For the text-containing cell, return its midpoint in [x, y] coordinate format. 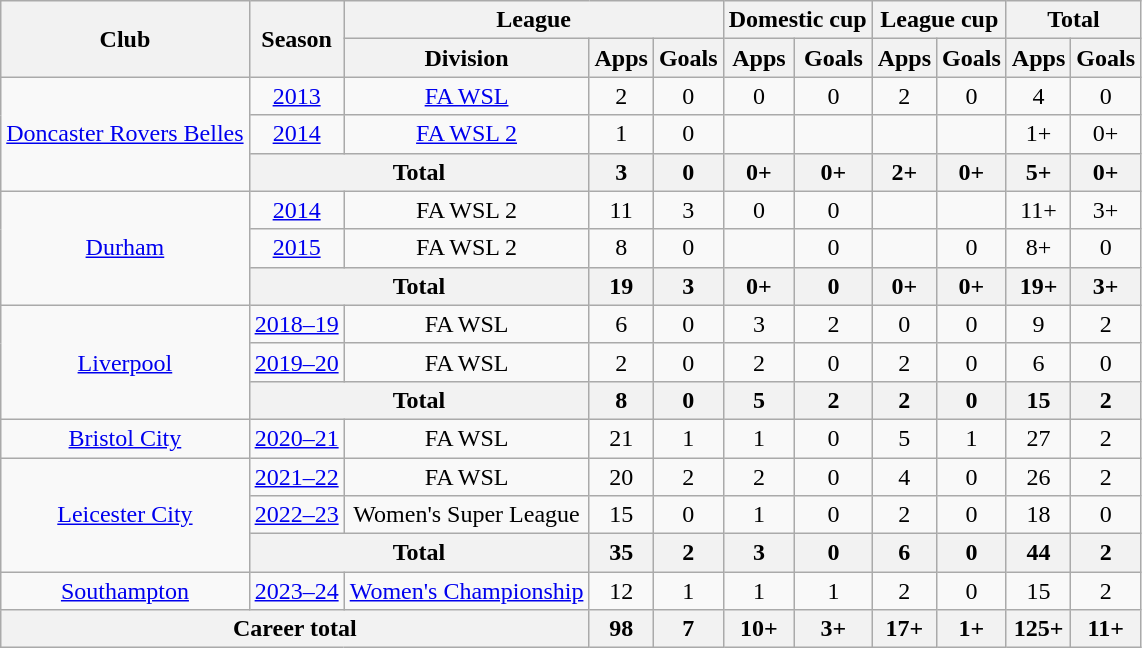
35 [621, 553]
2022–23 [296, 515]
Women's Championship [466, 591]
Liverpool [125, 362]
Division [466, 58]
19+ [1038, 286]
2019–20 [296, 362]
2018–19 [296, 324]
19 [621, 286]
Career total [295, 629]
26 [1038, 477]
11 [621, 210]
League cup [939, 20]
12 [621, 591]
Bristol City [125, 438]
7 [688, 629]
2015 [296, 248]
27 [1038, 438]
Club [125, 39]
Season [296, 39]
Southampton [125, 591]
8+ [1038, 248]
18 [1038, 515]
Leicester City [125, 515]
5+ [1038, 172]
Durham [125, 248]
2023–24 [296, 591]
125+ [1038, 629]
2021–22 [296, 477]
44 [1038, 553]
2+ [904, 172]
2020–21 [296, 438]
98 [621, 629]
9 [1038, 324]
Women's Super League [466, 515]
10+ [759, 629]
Doncaster Rovers Belles [125, 134]
Domestic cup [798, 20]
2013 [296, 96]
League [534, 20]
20 [621, 477]
21 [621, 438]
17+ [904, 629]
